Return (X, Y) of the center of cell containing provided text 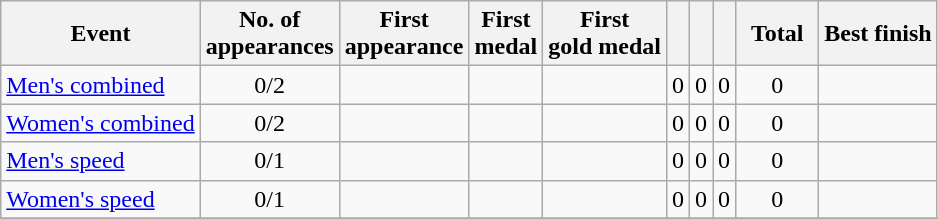
Firstappearance (404, 34)
Firstmedal (506, 34)
Best finish (878, 34)
Total (778, 34)
Event (100, 34)
Women's combined (100, 123)
Firstgold medal (605, 34)
Women's speed (100, 199)
No. ofappearances (270, 34)
Men's speed (100, 161)
Men's combined (100, 85)
